Output the [X, Y] coordinate of the center of the cell containing the given text.  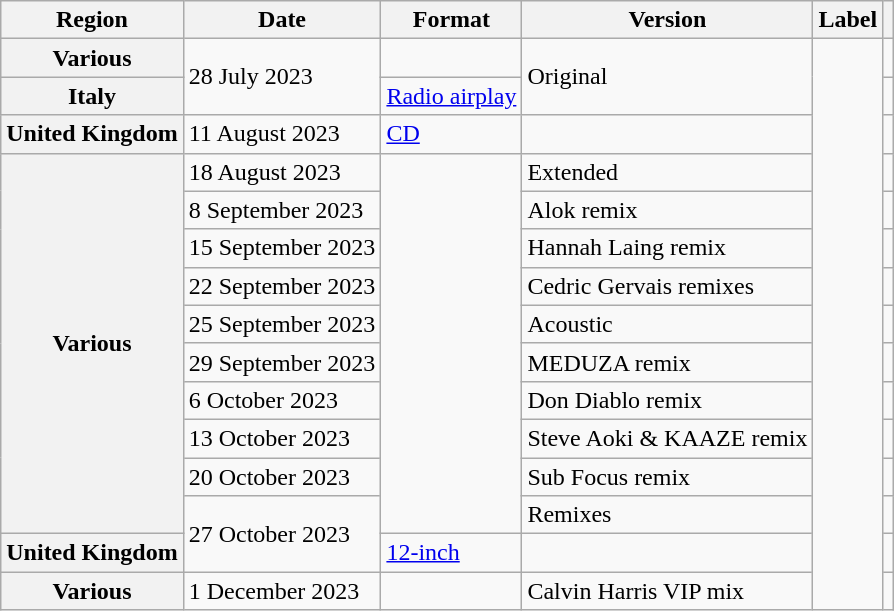
28 July 2023 [282, 77]
CD [452, 134]
29 September 2023 [282, 362]
Format [452, 20]
11 August 2023 [282, 134]
18 August 2023 [282, 172]
Original [668, 77]
Alok remix [668, 210]
MEDUZA remix [668, 362]
13 October 2023 [282, 438]
8 September 2023 [282, 210]
Italy [92, 96]
Don Diablo remix [668, 400]
20 October 2023 [282, 477]
22 September 2023 [282, 286]
12-inch [452, 553]
Calvin Harris VIP mix [668, 591]
6 October 2023 [282, 400]
Acoustic [668, 324]
Hannah Laing remix [668, 248]
Steve Aoki & KAAZE remix [668, 438]
Remixes [668, 515]
Version [668, 20]
1 December 2023 [282, 591]
Label [848, 20]
Region [92, 20]
27 October 2023 [282, 534]
Sub Focus remix [668, 477]
Date [282, 20]
Cedric Gervais remixes [668, 286]
Radio airplay [452, 96]
Extended [668, 172]
15 September 2023 [282, 248]
25 September 2023 [282, 324]
